Capture the cell that displays the provided text and extract its [X, Y] central coordinate. 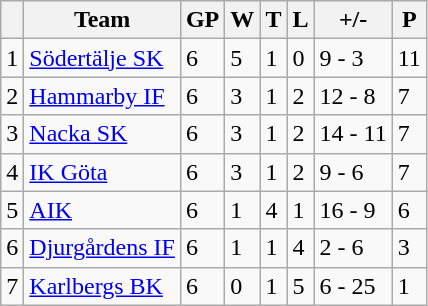
+/- [353, 20]
GP [202, 20]
9 - 6 [353, 172]
Nacka SK [102, 134]
Karlbergs BK [102, 286]
P [409, 20]
Södertälje SK [102, 58]
IK Göta [102, 172]
12 - 8 [353, 96]
2 - 6 [353, 248]
9 - 3 [353, 58]
14 - 11 [353, 134]
6 - 25 [353, 286]
Djurgårdens IF [102, 248]
11 [409, 58]
T [274, 20]
16 - 9 [353, 210]
W [242, 20]
Hammarby IF [102, 96]
AIK [102, 210]
Team [102, 20]
L [300, 20]
